Output the [x, y] coordinate of the center of the cell containing the given text.  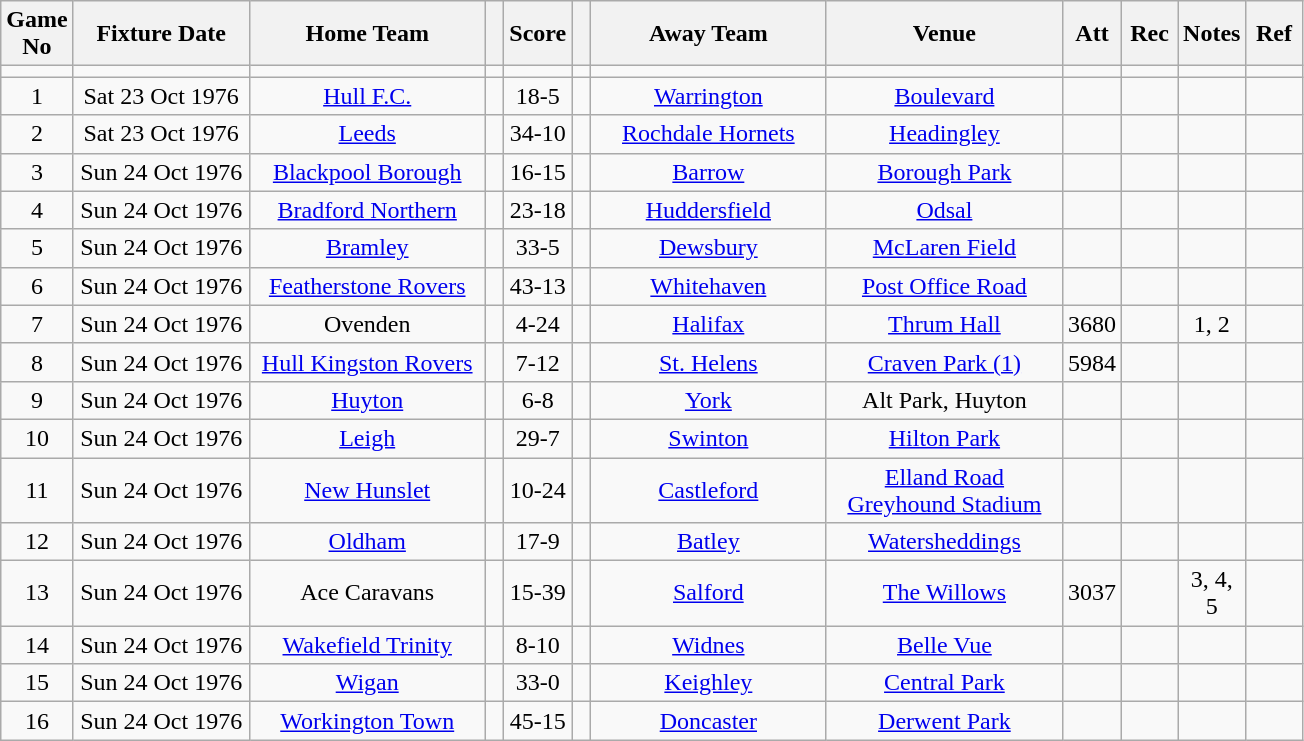
Oldham [367, 542]
5984 [1092, 362]
Bradford Northern [367, 210]
4-24 [538, 324]
8-10 [538, 645]
Huyton [367, 400]
Away Team [708, 34]
3 [37, 172]
Central Park [944, 683]
Att [1092, 34]
Bramley [367, 248]
45-15 [538, 721]
5 [37, 248]
Castleford [708, 490]
Workington Town [367, 721]
Dewsbury [708, 248]
10-24 [538, 490]
16-15 [538, 172]
Derwent Park [944, 721]
New Hunslet [367, 490]
11 [37, 490]
Wakefield Trinity [367, 645]
15 [37, 683]
Halifax [708, 324]
Craven Park (1) [944, 362]
Ref [1274, 34]
16 [37, 721]
Score [538, 34]
Hull F.C. [367, 96]
York [708, 400]
Fixture Date [161, 34]
Notes [1212, 34]
Batley [708, 542]
2 [37, 134]
Thrum Hall [944, 324]
Whitehaven [708, 286]
The Willows [944, 594]
10 [37, 438]
Rochdale Hornets [708, 134]
Warrington [708, 96]
3, 4, 5 [1212, 594]
3680 [1092, 324]
Barrow [708, 172]
Leigh [367, 438]
Wigan [367, 683]
Leeds [367, 134]
33-5 [538, 248]
Doncaster [708, 721]
7 [37, 324]
Widnes [708, 645]
Headingley [944, 134]
17-9 [538, 542]
29-7 [538, 438]
1, 2 [1212, 324]
33-0 [538, 683]
3037 [1092, 594]
Odsal [944, 210]
Ovenden [367, 324]
13 [37, 594]
Elland Road Greyhound Stadium [944, 490]
Alt Park, Huyton [944, 400]
Keighley [708, 683]
Swinton [708, 438]
34-10 [538, 134]
Salford [708, 594]
St. Helens [708, 362]
Featherstone Rovers [367, 286]
6 [37, 286]
4 [37, 210]
43-13 [538, 286]
McLaren Field [944, 248]
Venue [944, 34]
Huddersfield [708, 210]
Blackpool Borough [367, 172]
Home Team [367, 34]
Boulevard [944, 96]
12 [37, 542]
Watersheddings [944, 542]
7-12 [538, 362]
Ace Caravans [367, 594]
Belle Vue [944, 645]
Post Office Road [944, 286]
18-5 [538, 96]
Rec [1150, 34]
23-18 [538, 210]
6-8 [538, 400]
Borough Park [944, 172]
Hull Kingston Rovers [367, 362]
Game No [37, 34]
8 [37, 362]
9 [37, 400]
1 [37, 96]
14 [37, 645]
Hilton Park [944, 438]
15-39 [538, 594]
